Provide the (x, y) coordinate of the cell's center where the given text is located.  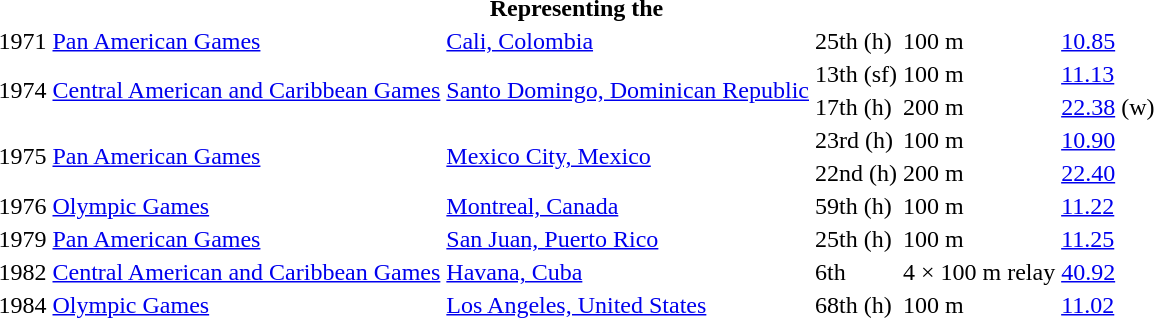
Havana, Cuba (628, 272)
23rd (h) (856, 140)
Cali, Colombia (628, 41)
Mexico City, Mexico (628, 156)
6th (856, 272)
17th (h) (856, 107)
13th (sf) (856, 74)
Olympic Games (246, 206)
Santo Domingo, Dominican Republic (628, 90)
San Juan, Puerto Rico (628, 239)
22nd (h) (856, 173)
59th (h) (856, 206)
Montreal, Canada (628, 206)
4 × 100 m relay (978, 272)
